Locate the cell with the specified text and output its [x, y] center coordinate. 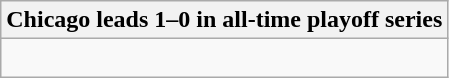
Chicago leads 1–0 in all-time playoff series [224, 20]
